Pinpoint the cell where the given text exists, returning its [X, Y] midpoint coordinate. 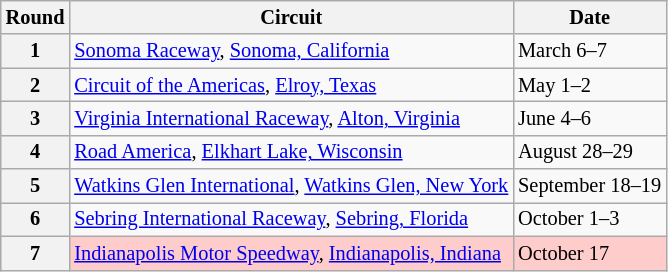
Date [590, 17]
6 [36, 219]
Road America, Elkhart Lake, Wisconsin [291, 152]
5 [36, 186]
Circuit of the Americas, Elroy, Texas [291, 85]
Virginia International Raceway, Alton, Virginia [291, 118]
September 18–19 [590, 186]
March 6–7 [590, 51]
October 1–3 [590, 219]
Circuit [291, 17]
Sebring International Raceway, Sebring, Florida [291, 219]
4 [36, 152]
Sonoma Raceway, Sonoma, California [291, 51]
August 28–29 [590, 152]
October 17 [590, 253]
Indianapolis Motor Speedway, Indianapolis, Indiana [291, 253]
1 [36, 51]
Watkins Glen International, Watkins Glen, New York [291, 186]
3 [36, 118]
June 4–6 [590, 118]
Round [36, 17]
7 [36, 253]
May 1–2 [590, 85]
2 [36, 85]
